Return (X, Y) of the center of cell containing provided text 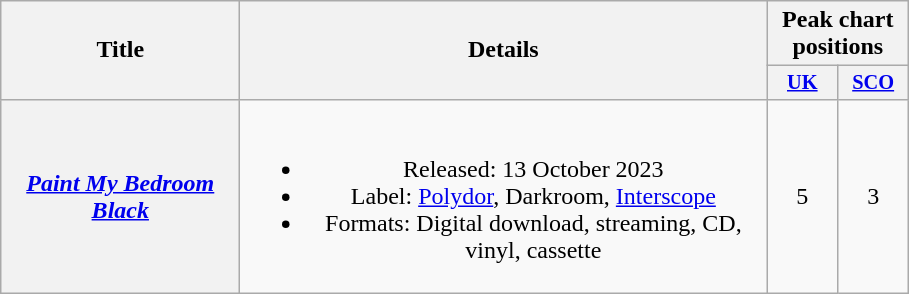
Details (504, 50)
Title (120, 50)
UK (802, 83)
Released: 13 October 2023Label: Polydor, Darkroom, InterscopeFormats: Digital download, streaming, CD, vinyl, cassette (504, 196)
SCO (874, 83)
Paint My Bedroom Black (120, 196)
Peak chart positions (838, 34)
5 (802, 196)
3 (874, 196)
